Scan for the cell matching the given text and deliver its (X, Y) coordinate at center. 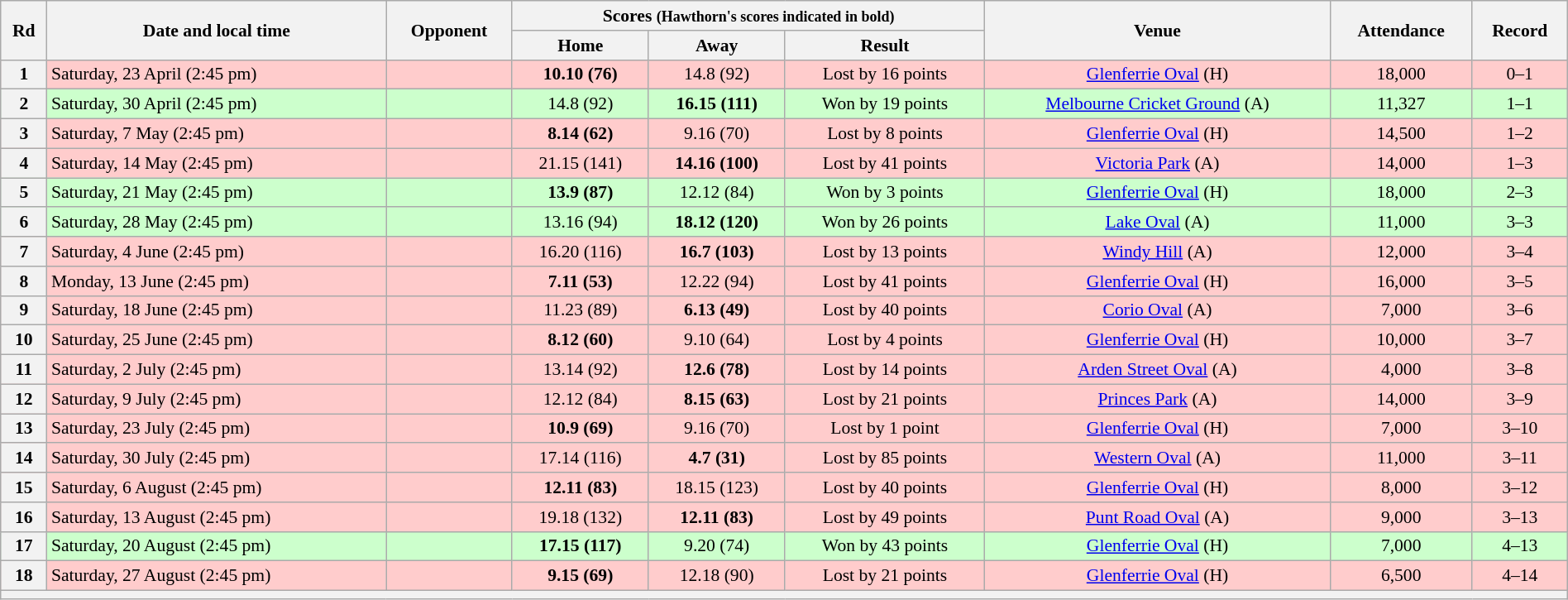
Opponent (450, 30)
Record (1520, 30)
1–2 (1520, 134)
11 (24, 370)
Won by 19 points (885, 104)
Western Oval (A) (1158, 458)
19.18 (132) (581, 517)
3–11 (1520, 458)
8.15 (63) (716, 399)
15 (24, 487)
13.14 (92) (581, 370)
2 (24, 104)
13.16 (94) (581, 223)
Lost by 8 points (885, 134)
9,000 (1401, 517)
Won by 43 points (885, 546)
Saturday, 13 August (2:45 pm) (217, 517)
3–10 (1520, 429)
4,000 (1401, 370)
12.6 (78) (716, 370)
3 (24, 134)
11.23 (89) (581, 310)
8 (24, 281)
Victoria Park (A) (1158, 163)
Attendance (1401, 30)
Away (716, 46)
Lost by 14 points (885, 370)
Lost by 16 points (885, 74)
Saturday, 18 June (2:45 pm) (217, 310)
11,327 (1401, 104)
17.15 (117) (581, 546)
Melbourne Cricket Ground (A) (1158, 104)
8.12 (60) (581, 340)
3–9 (1520, 399)
16 (24, 517)
4 (24, 163)
Scores (Hawthorn's scores indicated in bold) (748, 16)
8.14 (62) (581, 134)
Saturday, 21 May (2:45 pm) (217, 193)
Date and local time (217, 30)
Saturday, 6 August (2:45 pm) (217, 487)
12.22 (94) (716, 281)
Lost by 13 points (885, 252)
Windy Hill (A) (1158, 252)
9.20 (74) (716, 546)
Saturday, 2 July (2:45 pm) (217, 370)
Punt Road Oval (A) (1158, 517)
Saturday, 25 June (2:45 pm) (217, 340)
1–1 (1520, 104)
Lake Oval (A) (1158, 223)
Corio Oval (A) (1158, 310)
12,000 (1401, 252)
Venue (1158, 30)
Monday, 13 June (2:45 pm) (217, 281)
18.12 (120) (716, 223)
Lost by 85 points (885, 458)
4–13 (1520, 546)
Princes Park (A) (1158, 399)
10.10 (76) (581, 74)
Saturday, 23 April (2:45 pm) (217, 74)
Saturday, 14 May (2:45 pm) (217, 163)
Saturday, 20 August (2:45 pm) (217, 546)
Won by 3 points (885, 193)
16.7 (103) (716, 252)
7.11 (53) (581, 281)
3–7 (1520, 340)
Lost by 1 point (885, 429)
3–4 (1520, 252)
21.15 (141) (581, 163)
16.20 (116) (581, 252)
13 (24, 429)
Saturday, 28 May (2:45 pm) (217, 223)
Home (581, 46)
7 (24, 252)
14.16 (100) (716, 163)
6.13 (49) (716, 310)
6,500 (1401, 576)
2–3 (1520, 193)
Saturday, 30 April (2:45 pm) (217, 104)
Result (885, 46)
Saturday, 4 June (2:45 pm) (217, 252)
Lost by 4 points (885, 340)
10,000 (1401, 340)
9.15 (69) (581, 576)
3–13 (1520, 517)
17.14 (116) (581, 458)
18 (24, 576)
Saturday, 27 August (2:45 pm) (217, 576)
Saturday, 7 May (2:45 pm) (217, 134)
Rd (24, 30)
6 (24, 223)
3–6 (1520, 310)
10.9 (69) (581, 429)
4–14 (1520, 576)
Saturday, 30 July (2:45 pm) (217, 458)
0–1 (1520, 74)
3–12 (1520, 487)
3–5 (1520, 281)
14,500 (1401, 134)
9.10 (64) (716, 340)
Saturday, 9 July (2:45 pm) (217, 399)
3–3 (1520, 223)
16.15 (111) (716, 104)
10 (24, 340)
18.15 (123) (716, 487)
3–8 (1520, 370)
17 (24, 546)
9 (24, 310)
Saturday, 23 July (2:45 pm) (217, 429)
12 (24, 399)
16,000 (1401, 281)
13.9 (87) (581, 193)
5 (24, 193)
Arden Street Oval (A) (1158, 370)
Won by 26 points (885, 223)
14 (24, 458)
8,000 (1401, 487)
12.18 (90) (716, 576)
1 (24, 74)
4.7 (31) (716, 458)
1–3 (1520, 163)
Lost by 49 points (885, 517)
